Return the [X, Y] coordinate for the center point of the cell that contains the specified text.  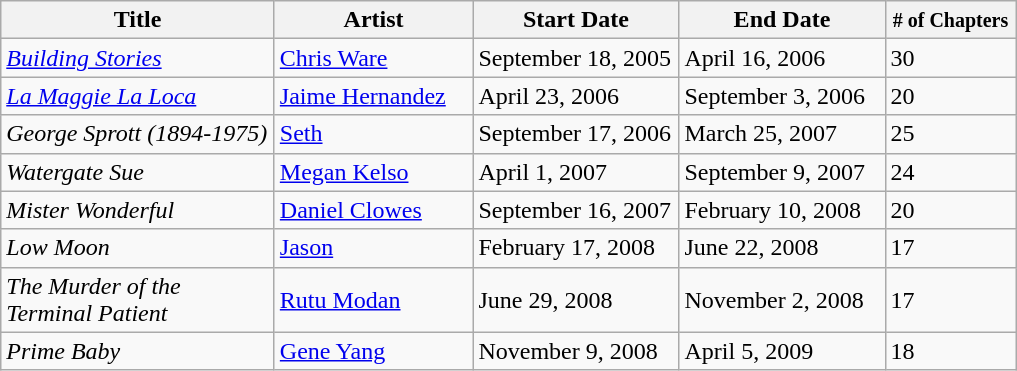
18 [950, 351]
Prime Baby [138, 351]
November 2, 2008 [782, 300]
September 3, 2006 [782, 96]
Start Date [576, 20]
November 9, 2008 [576, 351]
April 5, 2009 [782, 351]
La Maggie La Loca [138, 96]
April 1, 2007 [576, 172]
June 22, 2008 [782, 248]
Rutu Modan [374, 300]
Seth [374, 134]
Mister Wonderful [138, 210]
25 [950, 134]
September 16, 2007 [576, 210]
June 29, 2008 [576, 300]
Gene Yang [374, 351]
Chris Ware [374, 58]
April 23, 2006 [576, 96]
Building Stories [138, 58]
September 9, 2007 [782, 172]
Title [138, 20]
George Sprott (1894-1975) [138, 134]
Low Moon [138, 248]
Jaime Hernandez [374, 96]
April 16, 2006 [782, 58]
Jason [374, 248]
September 17, 2006 [576, 134]
February 17, 2008 [576, 248]
The Murder of the Terminal Patient [138, 300]
End Date [782, 20]
30 [950, 58]
# of Chapters [950, 20]
March 25, 2007 [782, 134]
Daniel Clowes [374, 210]
Artist [374, 20]
September 18, 2005 [576, 58]
Megan Kelso [374, 172]
February 10, 2008 [782, 210]
24 [950, 172]
Watergate Sue [138, 172]
